Locate the cell with the specified text and output its (x, y) center coordinate. 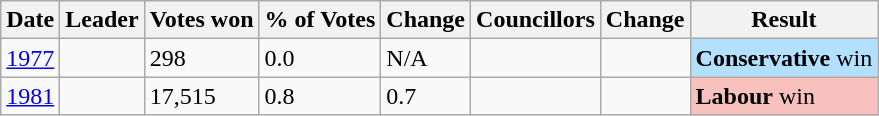
N/A (426, 58)
17,515 (202, 96)
% of Votes (320, 20)
0.0 (320, 58)
0.8 (320, 96)
Labour win (784, 96)
298 (202, 58)
Conservative win (784, 58)
0.7 (426, 96)
Votes won (202, 20)
Leader (102, 20)
Result (784, 20)
1981 (30, 96)
Councillors (536, 20)
1977 (30, 58)
Date (30, 20)
